For the text-containing cell, return its midpoint in [x, y] coordinate format. 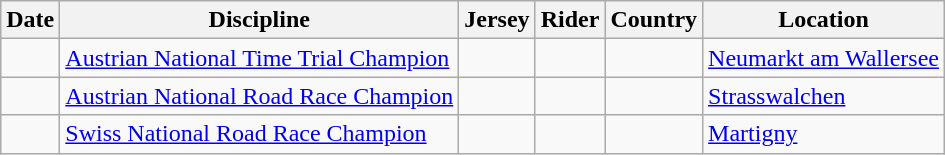
Date [30, 20]
Neumarkt am Wallersee [824, 58]
Jersey [497, 20]
Rider [570, 20]
Discipline [260, 20]
Location [824, 20]
Martigny [824, 134]
Austrian National Road Race Champion [260, 96]
Austrian National Time Trial Champion [260, 58]
Strasswalchen [824, 96]
Swiss National Road Race Champion [260, 134]
Country [654, 20]
